Pinpoint the cell where the given text exists, returning its [x, y] midpoint coordinate. 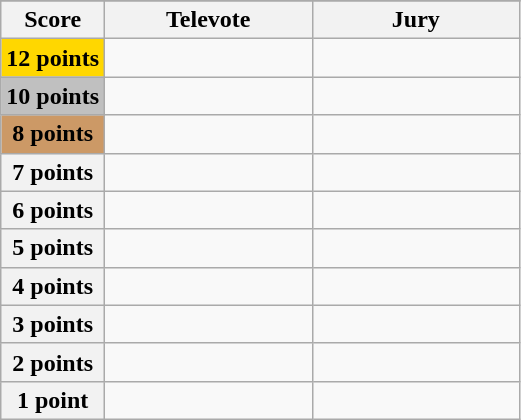
Jury [416, 20]
3 points [53, 324]
5 points [53, 248]
Televote [209, 20]
Score [53, 20]
6 points [53, 210]
10 points [53, 96]
12 points [53, 58]
7 points [53, 172]
2 points [53, 362]
4 points [53, 286]
1 point [53, 400]
8 points [53, 134]
